Search for the cell housing the specified text and yield its (X, Y) center coordinate. 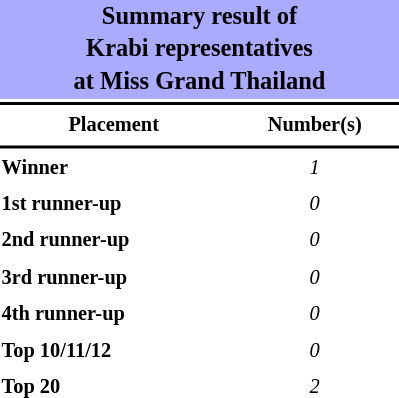
Winner (114, 168)
1 (314, 168)
2nd runner-up (114, 241)
Number(s) (314, 125)
4th runner-up (114, 314)
Summary result ofKrabi representativesat Miss Grand Thailand (200, 50)
Placement (114, 125)
3rd runner-up (114, 278)
1st runner-up (114, 204)
Top 10/11/12 (114, 351)
